Extract the [X, Y] coordinate from the center of the cell holding the provided text.  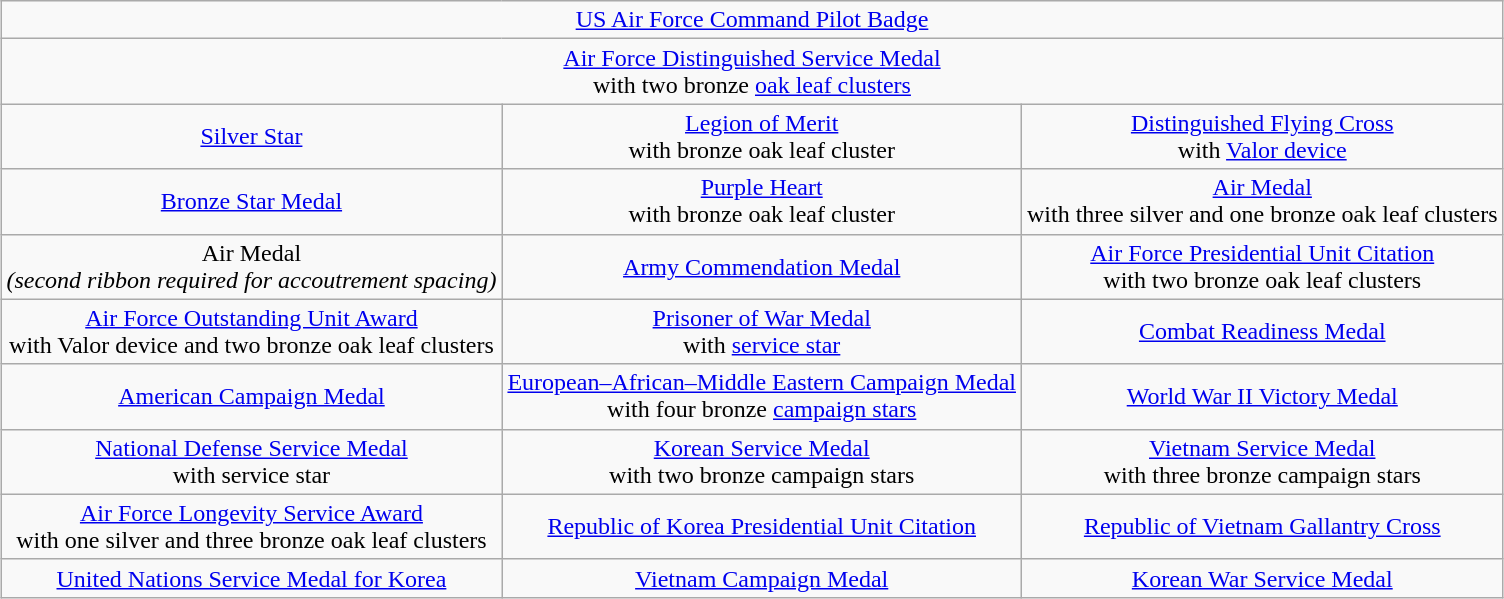
Prisoner of War Medalwith service star [762, 332]
American Campaign Medal [252, 396]
World War II Victory Medal [1262, 396]
Bronze Star Medal [252, 202]
Air Force Presidential Unit Citationwith two bronze oak leaf clusters [1262, 266]
Vietnam Service Medalwith three bronze campaign stars [1262, 462]
Army Commendation Medal [762, 266]
Air Medal(second ribbon required for accoutrement spacing) [252, 266]
Air Force Longevity Service Awardwith one silver and three bronze oak leaf clusters [252, 526]
Combat Readiness Medal [1262, 332]
Republic of Korea Presidential Unit Citation [762, 526]
National Defense Service Medalwith service star [252, 462]
Air Force Outstanding Unit Awardwith Valor device and two bronze oak leaf clusters [252, 332]
Purple Heartwith bronze oak leaf cluster [762, 202]
Distinguished Flying Crosswith Valor device [1262, 136]
Korean War Service Medal [1262, 578]
Legion of Meritwith bronze oak leaf cluster [762, 136]
Republic of Vietnam Gallantry Cross [1262, 526]
European–African–Middle Eastern Campaign Medalwith four bronze campaign stars [762, 396]
Air Force Distinguished Service Medalwith two bronze oak leaf clusters [752, 72]
Korean Service Medalwith two bronze campaign stars [762, 462]
US Air Force Command Pilot Badge [752, 20]
Air Medalwith three silver and one bronze oak leaf clusters [1262, 202]
United Nations Service Medal for Korea [252, 578]
Vietnam Campaign Medal [762, 578]
Silver Star [252, 136]
